Return the [X, Y] coordinate for the center point of the cell that contains the specified text.  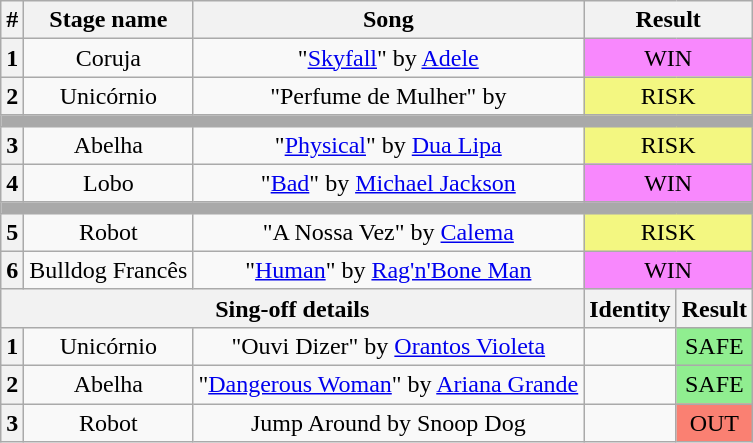
"Physical" by Dua Lipa [388, 145]
"Perfume de Mulher" by [388, 96]
6 [12, 270]
OUT [714, 423]
Jump Around by Snoop Dog [388, 423]
Bulldog Francês [108, 270]
Identity [630, 308]
Stage name [108, 20]
"Bad" by Michael Jackson [388, 183]
"A Nossa Vez" by Calema [388, 232]
# [12, 20]
"Ouvi Dizer" by Orantos Violeta [388, 346]
"Dangerous Woman" by Ariana Grande [388, 384]
"Skyfall" by Adele [388, 58]
5 [12, 232]
Lobo [108, 183]
Sing-off details [292, 308]
"Human" by Rag'n'Bone Man [388, 270]
4 [12, 183]
Coruja [108, 58]
Song [388, 20]
